Determine the (x, y) coordinate at the center of the cell enclosing the given text.  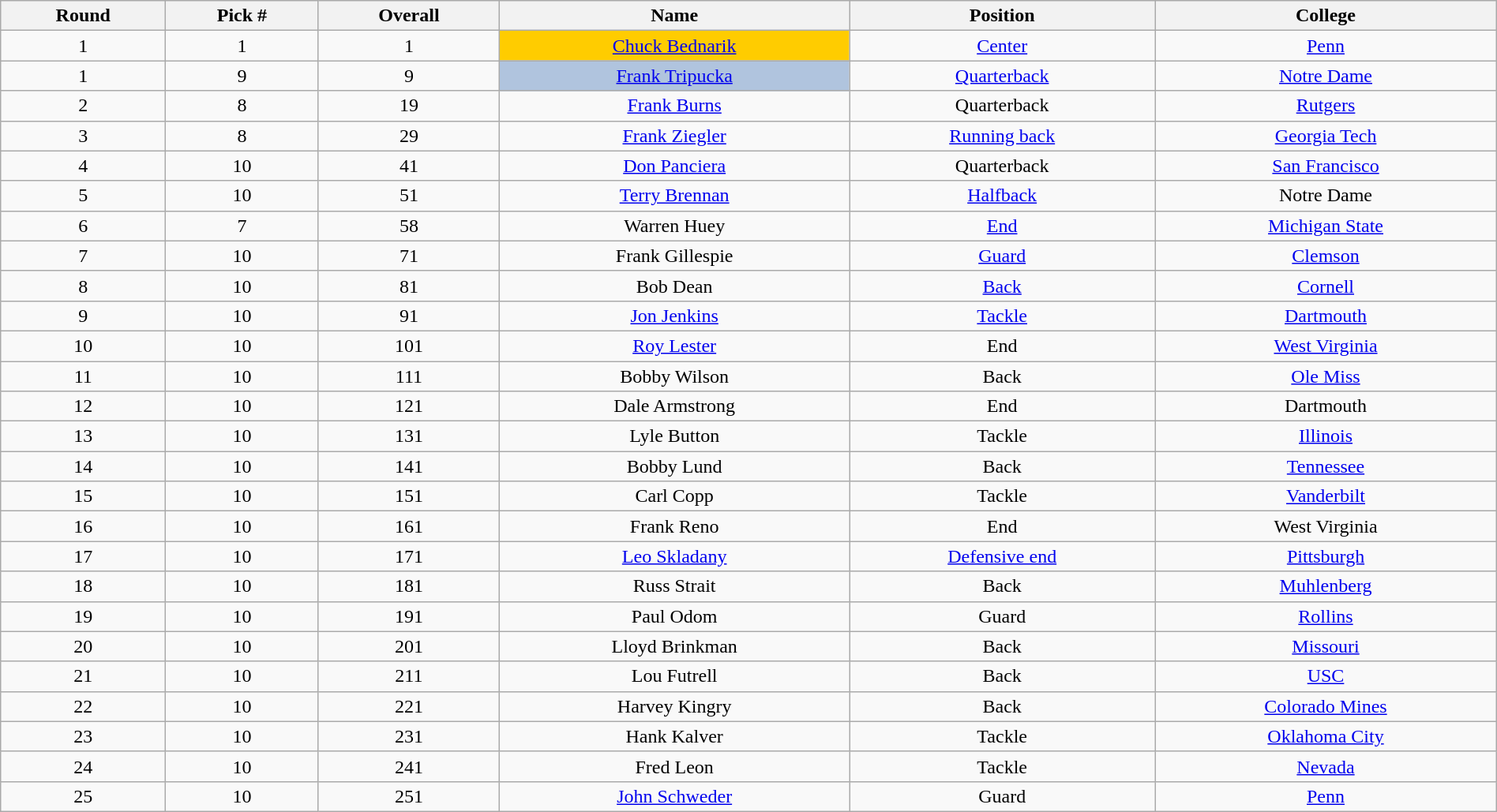
Harvey Kingry (674, 706)
23 (84, 736)
Hank Kalver (674, 736)
Position (1003, 16)
USC (1326, 676)
Pittsburgh (1326, 556)
Chuck Bednarik (674, 46)
Ole Miss (1326, 376)
121 (409, 406)
College (1326, 16)
Muhlenberg (1326, 586)
Bob Dean (674, 286)
151 (409, 496)
191 (409, 616)
161 (409, 526)
Center (1003, 46)
17 (84, 556)
Rollins (1326, 616)
41 (409, 166)
251 (409, 796)
22 (84, 706)
Bobby Lund (674, 466)
Halfback (1003, 196)
Illinois (1326, 436)
Round (84, 16)
Terry Brennan (674, 196)
181 (409, 586)
141 (409, 466)
Defensive end (1003, 556)
Frank Tripucka (674, 76)
12 (84, 406)
Paul Odom (674, 616)
211 (409, 676)
6 (84, 226)
Lloyd Brinkman (674, 646)
4 (84, 166)
Frank Burns (674, 106)
21 (84, 676)
5 (84, 196)
Fred Leon (674, 766)
101 (409, 346)
Missouri (1326, 646)
Pick # (242, 16)
91 (409, 316)
241 (409, 766)
Roy Lester (674, 346)
111 (409, 376)
Overall (409, 16)
John Schweder (674, 796)
2 (84, 106)
Vanderbilt (1326, 496)
25 (84, 796)
221 (409, 706)
Clemson (1326, 256)
Rutgers (1326, 106)
Frank Reno (674, 526)
Colorado Mines (1326, 706)
Leo Skladany (674, 556)
Bobby Wilson (674, 376)
Nevada (1326, 766)
Georgia Tech (1326, 136)
Running back (1003, 136)
231 (409, 736)
Cornell (1326, 286)
Jon Jenkins (674, 316)
81 (409, 286)
Tennessee (1326, 466)
71 (409, 256)
Name (674, 16)
Warren Huey (674, 226)
Frank Ziegler (674, 136)
24 (84, 766)
Dale Armstrong (674, 406)
Carl Copp (674, 496)
San Francisco (1326, 166)
3 (84, 136)
58 (409, 226)
15 (84, 496)
Lyle Button (674, 436)
20 (84, 646)
Michigan State (1326, 226)
14 (84, 466)
29 (409, 136)
Don Panciera (674, 166)
16 (84, 526)
51 (409, 196)
Oklahoma City (1326, 736)
13 (84, 436)
Russ Strait (674, 586)
Frank Gillespie (674, 256)
11 (84, 376)
Lou Futrell (674, 676)
201 (409, 646)
18 (84, 586)
131 (409, 436)
171 (409, 556)
